Output the (x, y) coordinate of the center of the cell containing the given text.  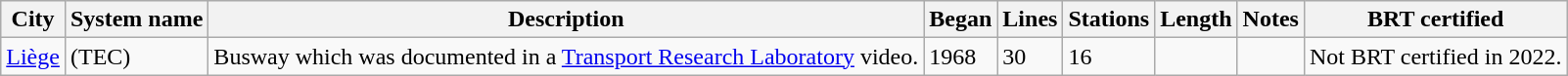
BRT certified (1435, 19)
1968 (961, 57)
Length (1196, 19)
(TEC) (136, 57)
City (33, 19)
Notes (1270, 19)
System name (136, 19)
Liège (33, 57)
Began (961, 19)
Description (566, 19)
30 (1030, 57)
Lines (1030, 19)
Not BRT certified in 2022. (1435, 57)
16 (1109, 57)
Stations (1109, 19)
Busway which was documented in a Transport Research Laboratory video. (566, 57)
